Capture the cell that displays the provided text and extract its (x, y) central coordinate. 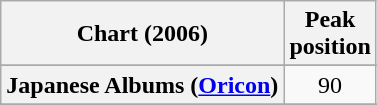
Peak position (330, 34)
90 (330, 85)
Japanese Albums (Oricon) (142, 85)
Chart (2006) (142, 34)
